For the text-containing cell, return its midpoint in (X, Y) coordinate format. 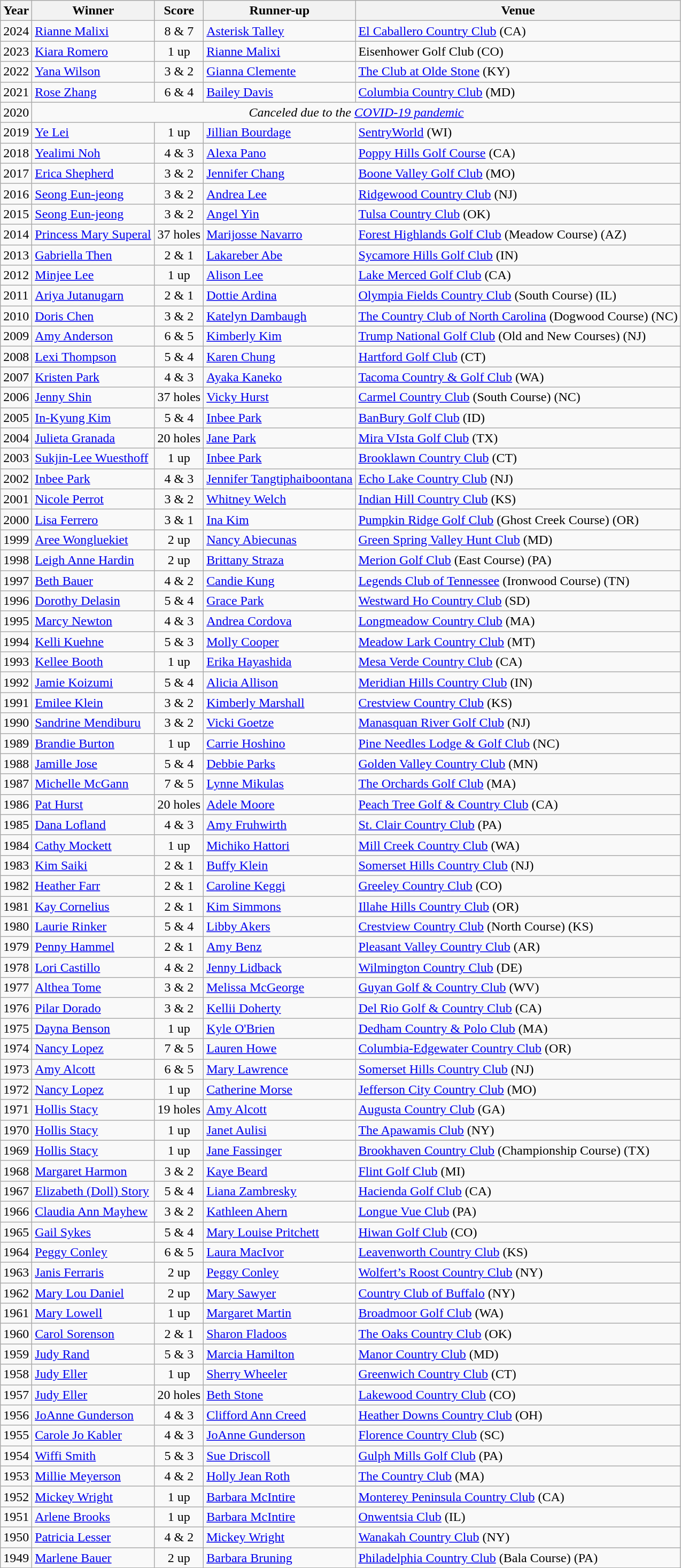
1972 (16, 1089)
Adele Moore (280, 804)
Venue (518, 11)
Judy Rand (93, 1354)
Forest Highlands Golf Club (Meadow Course) (AZ) (518, 234)
1964 (16, 1252)
Amy Anderson (93, 336)
Lexi Thompson (93, 357)
Jenny Shin (93, 397)
Amy Benz (280, 947)
Pleasant Valley Country Club (AR) (518, 947)
Liana Zambresky (280, 1191)
Greenwich Country Club (CT) (518, 1374)
Minjee Lee (93, 275)
1970 (16, 1130)
2020 (16, 112)
Country Club of Buffalo (NY) (518, 1293)
Mesa Verde Country Club (CA) (518, 662)
Kaye Beard (280, 1171)
Jillian Bourdage (280, 133)
Pat Hurst (93, 804)
Vicky Hurst (280, 397)
Gulph Mills Golf Club (PA) (518, 1456)
Dayna Benson (93, 1028)
Gabriella Then (93, 255)
Elizabeth (Doll) Story (93, 1191)
2003 (16, 458)
Penny Hammel (93, 947)
2017 (16, 173)
1998 (16, 560)
2002 (16, 479)
Carol Sorenson (93, 1334)
Jennifer Tangtiphaiboontana (280, 479)
Marlene Bauer (93, 1558)
BanBury Golf Club (ID) (518, 418)
1981 (16, 906)
2013 (16, 255)
Crestview Country Club (KS) (518, 703)
Kyle O'Brien (280, 1028)
Hacienda Golf Club (CA) (518, 1191)
1955 (16, 1435)
Michiko Hattori (280, 845)
1973 (16, 1069)
Whitney Welch (280, 499)
Carole Jo Kabler (93, 1435)
2022 (16, 72)
Tulsa Country Club (OK) (518, 214)
1986 (16, 804)
Nancy Abiecunas (280, 540)
Lakareber Abe (280, 255)
Althea Tome (93, 988)
Legends Club of Tennessee (Ironwood Course) (TN) (518, 580)
Pine Needles Lodge & Golf Club (NC) (518, 743)
Jamie Koizumi (93, 682)
Peach Tree Golf & Country Club (CA) (518, 804)
Beth Stone (280, 1395)
1993 (16, 662)
Angel Yin (280, 214)
1951 (16, 1517)
Manasquan River Golf Club (NJ) (518, 723)
2006 (16, 397)
Marcy Newton (93, 621)
Crestview Country Club (North Course) (KS) (518, 927)
St. Clair Country Club (PA) (518, 825)
Andrea Lee (280, 194)
Candie Kung (280, 580)
Alexa Pano (280, 153)
Alicia Allison (280, 682)
Leigh Anne Hardin (93, 560)
3 & 1 (179, 519)
Lake Merced Golf Club (CA) (518, 275)
1985 (16, 825)
Jane Park (280, 438)
Guyan Golf & Country Club (WV) (518, 988)
Bailey Davis (280, 92)
Gianna Clemente (280, 72)
Yealimi Noh (93, 153)
1987 (16, 784)
Ayaka Kaneko (280, 377)
Kim Saiki (93, 865)
1990 (16, 723)
Michelle McGann (93, 784)
Karen Chung (280, 357)
1997 (16, 580)
Canceled due to the COVID-19 pandemic (356, 112)
The Club at Olde Stone (KY) (518, 72)
1980 (16, 927)
1976 (16, 1008)
Kiara Romero (93, 51)
Ridgewood Country Club (NJ) (518, 194)
2023 (16, 51)
Margaret Martin (280, 1313)
Jamille Jose (93, 764)
Hiwan Golf Club (CO) (518, 1232)
Meadow Lark Country Club (MT) (518, 642)
Brookhaven Country Club (Championship Course) (TX) (518, 1150)
Green Spring Valley Hunt Club (MD) (518, 540)
Tacoma Country & Golf Club (WA) (518, 377)
2012 (16, 275)
1961 (16, 1313)
Caroline Keggi (280, 886)
Aree Wongluekiet (93, 540)
1975 (16, 1028)
Kathleen Ahern (280, 1211)
Laurie Rinker (93, 927)
Melissa McGeorge (280, 988)
Kelli Kuehne (93, 642)
Olympia Fields Country Club (South Course) (IL) (518, 296)
1963 (16, 1273)
Catherine Morse (280, 1089)
Broadmoor Golf Club (WA) (518, 1313)
1960 (16, 1334)
Lynne Mikulas (280, 784)
1950 (16, 1537)
Eisenhower Golf Club (CO) (518, 51)
Andrea Cordova (280, 621)
Dottie Ardina (280, 296)
1989 (16, 743)
Gail Sykes (93, 1232)
Jenny Lidback (280, 967)
2000 (16, 519)
Brooklawn Country Club (CT) (518, 458)
Lakewood Country Club (CO) (518, 1395)
Sandrine Mendiburu (93, 723)
Julieta Granada (93, 438)
Cathy Mockett (93, 845)
Onwentsia Club (IL) (518, 1517)
Golden Valley Country Club (MN) (518, 764)
2014 (16, 234)
Dorothy Delasin (93, 601)
Laura MacIvor (280, 1252)
Meridian Hills Country Club (IN) (518, 682)
Margaret Harmon (93, 1171)
1991 (16, 703)
Westward Ho Country Club (SD) (518, 601)
Augusta Country Club (GA) (518, 1110)
1982 (16, 886)
Barbara Bruning (280, 1558)
1971 (16, 1110)
Mary Lowell (93, 1313)
Indian Hill Country Club (KS) (518, 499)
1962 (16, 1293)
Heather Farr (93, 886)
1957 (16, 1395)
Flint Golf Club (MI) (518, 1171)
2016 (16, 194)
Mira VIsta Golf Club (TX) (518, 438)
Emilee Klein (93, 703)
In-Kyung Kim (93, 418)
6 & 4 (179, 92)
Jane Fassinger (280, 1150)
Buffy Klein (280, 865)
Brandie Burton (93, 743)
2010 (16, 316)
Wanakah Country Club (NY) (518, 1537)
Year (16, 11)
Sukjin-Lee Wuesthoff (93, 458)
2024 (16, 31)
Kellii Doherty (280, 1008)
Amy Fruhwirth (280, 825)
1977 (16, 988)
2005 (16, 418)
Marcia Hamilton (280, 1354)
Beth Bauer (93, 580)
1999 (16, 540)
1988 (16, 764)
Sharon Fladoos (280, 1334)
1958 (16, 1374)
Molly Cooper (280, 642)
Lisa Ferrero (93, 519)
1965 (16, 1232)
Pilar Dorado (93, 1008)
Kim Simmons (280, 906)
Jefferson City Country Club (MO) (518, 1089)
Longmeadow Country Club (MA) (518, 621)
1969 (16, 1150)
Grace Park (280, 601)
Ina Kim (280, 519)
The Oaks Country Club (OK) (518, 1334)
2008 (16, 357)
Sycamore Hills Golf Club (IN) (518, 255)
Wolfert’s Roost Country Club (NY) (518, 1273)
Mary Lawrence (280, 1069)
Holly Jean Roth (280, 1476)
Kristen Park (93, 377)
The Apawamis Club (NY) (518, 1130)
Wilmington Country Club (DE) (518, 967)
2011 (16, 296)
Ye Lei (93, 133)
1978 (16, 967)
2009 (16, 336)
1953 (16, 1476)
1992 (16, 682)
Marijosse Navarro (280, 234)
Mill Creek Country Club (WA) (518, 845)
Columbia-Edgewater Country Club (OR) (518, 1049)
Greeley Country Club (CO) (518, 886)
Del Rio Golf & Country Club (CA) (518, 1008)
Longue Vue Club (PA) (518, 1211)
Florence Country Club (SC) (518, 1435)
Mary Louise Pritchett (280, 1232)
Philadelphia Country Club (Bala Course) (PA) (518, 1558)
8 & 7 (179, 31)
Trump National Golf Club (Old and New Courses) (NJ) (518, 336)
1983 (16, 865)
Princess Mary Superal (93, 234)
Pumpkin Ridge Golf Club (Ghost Creek Course) (OR) (518, 519)
Wiffi Smith (93, 1456)
The Country Club of North Carolina (Dogwood Course) (NC) (518, 316)
Mary Lou Daniel (93, 1293)
Claudia Ann Mayhew (93, 1211)
1954 (16, 1456)
Asterisk Talley (280, 31)
Clifford Ann Creed (280, 1415)
Jennifer Chang (280, 173)
Arlene Brooks (93, 1517)
The Orchards Golf Club (MA) (518, 784)
Yana Wilson (93, 72)
Score (179, 11)
Sherry Wheeler (280, 1374)
Katelyn Dambaugh (280, 316)
2021 (16, 92)
Runner-up (280, 11)
2004 (16, 438)
Heather Downs Country Club (OH) (518, 1415)
Debbie Parks (280, 764)
2001 (16, 499)
1967 (16, 1191)
Rose Zhang (93, 92)
1995 (16, 621)
Carmel Country Club (South Course) (NC) (518, 397)
1984 (16, 845)
Columbia Country Club (MD) (518, 92)
Leavenworth Country Club (KS) (518, 1252)
SentryWorld (WI) (518, 133)
Carrie Hoshino (280, 743)
Sue Driscoll (280, 1456)
Monterey Peninsula Country Club (CA) (518, 1496)
1956 (16, 1415)
2015 (16, 214)
Lauren Howe (280, 1049)
1979 (16, 947)
Doris Chen (93, 316)
19 holes (179, 1110)
Alison Lee (280, 275)
Janet Aulisi (280, 1130)
Nicole Perrot (93, 499)
Libby Akers (280, 927)
Hartford Golf Club (CT) (518, 357)
Echo Lake Country Club (NJ) (518, 479)
Erica Shepherd (93, 173)
Winner (93, 11)
Kay Cornelius (93, 906)
The Country Club (MA) (518, 1476)
1959 (16, 1354)
Illahe Hills Country Club (OR) (518, 906)
1968 (16, 1171)
Vicki Goetze (280, 723)
1952 (16, 1496)
Kellee Booth (93, 662)
Patricia Lesser (93, 1537)
Janis Ferraris (93, 1273)
Kimberly Kim (280, 336)
Dedham Country & Polo Club (MA) (518, 1028)
Ariya Jutanugarn (93, 296)
2018 (16, 153)
Lori Castillo (93, 967)
Kimberly Marshall (280, 703)
1949 (16, 1558)
El Caballero Country Club (CA) (518, 31)
Millie Meyerson (93, 1476)
2007 (16, 377)
1974 (16, 1049)
1966 (16, 1211)
2019 (16, 133)
Poppy Hills Golf Course (CA) (518, 153)
Dana Lofland (93, 825)
Mary Sawyer (280, 1293)
1994 (16, 642)
Boone Valley Golf Club (MO) (518, 173)
Brittany Straza (280, 560)
Manor Country Club (MD) (518, 1354)
Erika Hayashida (280, 662)
Merion Golf Club (East Course) (PA) (518, 560)
1996 (16, 601)
